Search for the cell housing the specified text and yield its [x, y] center coordinate. 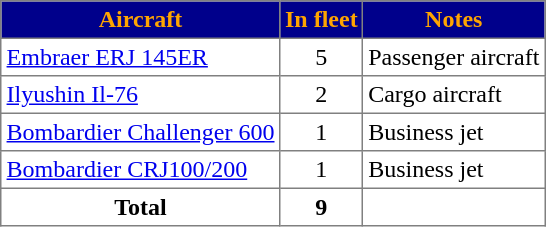
Cargo aircraft [454, 95]
Bombardier CRJ100/200 [140, 170]
Bombardier Challenger 600 [140, 132]
Aircraft [140, 20]
2 [322, 95]
Total [140, 207]
Embraer ERJ 145ER [140, 57]
Passenger aircraft [454, 57]
In fleet [322, 20]
Ilyushin Il-76 [140, 95]
9 [322, 207]
Notes [454, 20]
5 [322, 57]
